Detect which cell encompasses the target text, then output its (x, y) center coordinate. 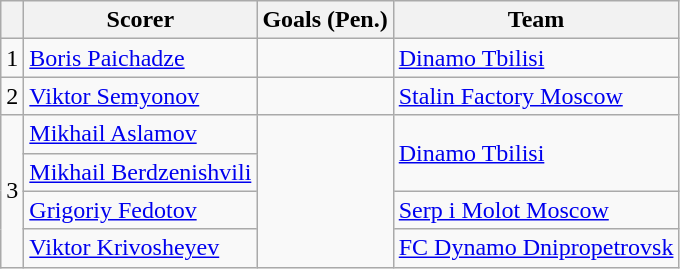
Serp i Molot Moscow (536, 210)
3 (12, 191)
Boris Paichadze (140, 58)
1 (12, 58)
Goals (Pen.) (325, 20)
Team (536, 20)
Viktor Krivosheyev (140, 248)
Mikhail Berdzenishvili (140, 172)
Scorer (140, 20)
FC Dynamo Dnipropetrovsk (536, 248)
2 (12, 96)
Viktor Semyonov (140, 96)
Stalin Factory Moscow (536, 96)
Grigoriy Fedotov (140, 210)
Mikhail Aslamov (140, 134)
